Extract the [X, Y] coordinate from the center of the cell holding the provided text.  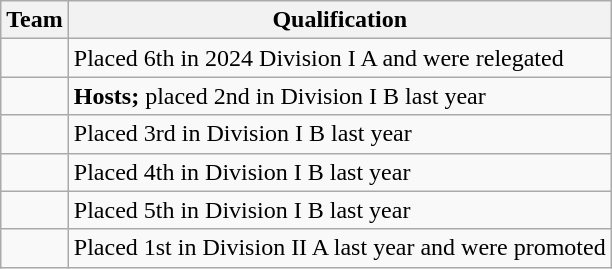
Placed 6th in 2024 Division I A and were relegated [340, 58]
Qualification [340, 20]
Team [35, 20]
Placed 1st in Division II A last year and were promoted [340, 248]
Placed 3rd in Division I B last year [340, 134]
Hosts; placed 2nd in Division I B last year [340, 96]
Placed 4th in Division I B last year [340, 172]
Placed 5th in Division I B last year [340, 210]
